Search for the cell housing the specified text and yield its (X, Y) center coordinate. 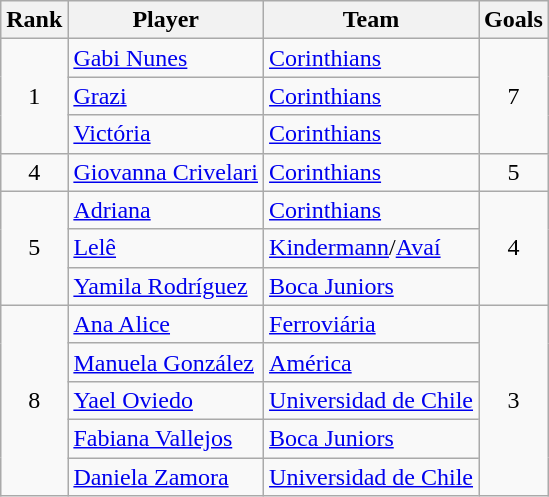
Player (166, 20)
Ferroviária (372, 324)
3 (514, 400)
Ana Alice (166, 324)
Adriana (166, 210)
Rank (34, 20)
Manuela González (166, 362)
Team (372, 20)
1 (34, 96)
Grazi (166, 96)
Victória (166, 134)
Giovanna Crivelari (166, 172)
Gabi Nunes (166, 58)
Lelê (166, 248)
Daniela Zamora (166, 477)
América (372, 362)
Yael Oviedo (166, 400)
Yamila Rodríguez (166, 286)
8 (34, 400)
Kindermann/Avaí (372, 248)
7 (514, 96)
Goals (514, 20)
Fabiana Vallejos (166, 438)
